Provide the [x, y] coordinate of the cell's center where the given text is located.  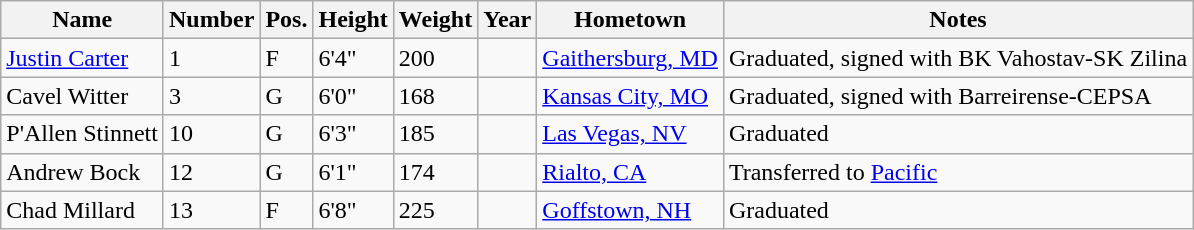
6'4" [353, 58]
13 [211, 210]
Gaithersburg, MD [630, 58]
Justin Carter [82, 58]
3 [211, 96]
10 [211, 134]
Las Vegas, NV [630, 134]
Graduated, signed with Barreirense-CEPSA [958, 96]
174 [435, 172]
Name [82, 20]
Kansas City, MO [630, 96]
Weight [435, 20]
6'0" [353, 96]
Rialto, CA [630, 172]
Notes [958, 20]
6'1" [353, 172]
225 [435, 210]
Graduated, signed with BK Vahostav-SK Zilina [958, 58]
Year [508, 20]
Transferred to Pacific [958, 172]
1 [211, 58]
12 [211, 172]
P'Allen Stinnett [82, 134]
Hometown [630, 20]
Height [353, 20]
185 [435, 134]
Number [211, 20]
6'3" [353, 134]
Cavel Witter [82, 96]
200 [435, 58]
6'8" [353, 210]
Pos. [286, 20]
Andrew Bock [82, 172]
Goffstown, NH [630, 210]
Chad Millard [82, 210]
168 [435, 96]
